From the cell containing the given text, extract its center point as [X, Y] coordinate. 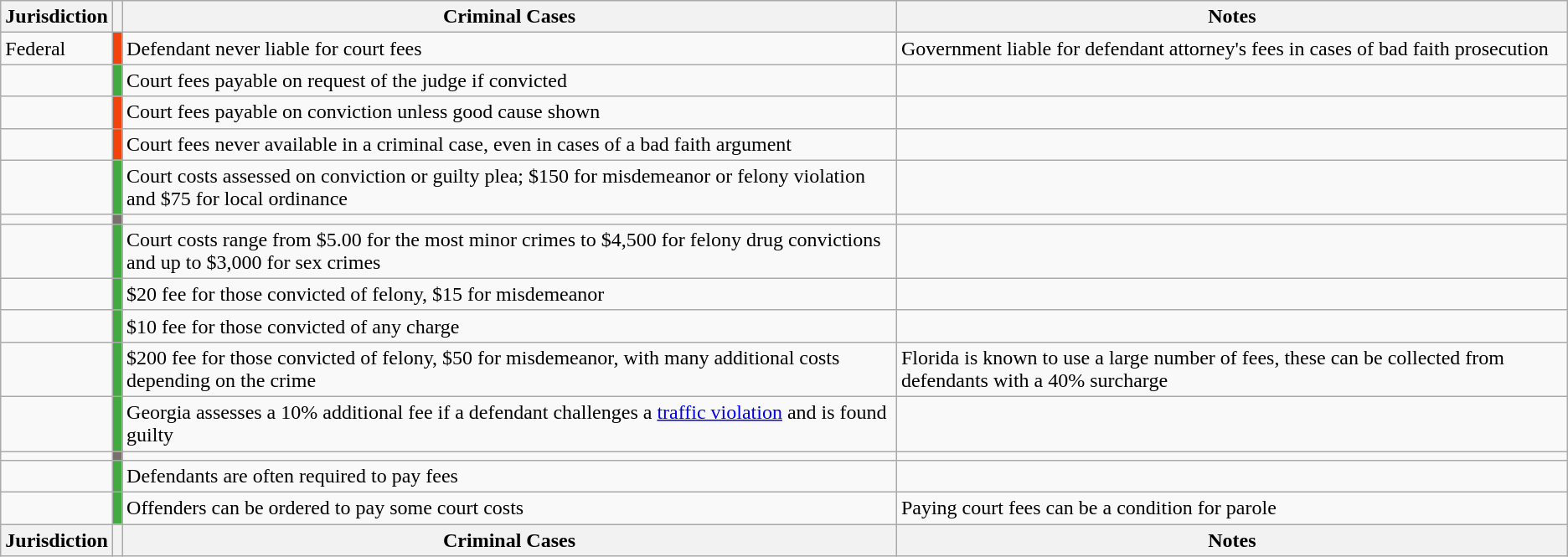
Court costs range from $5.00 for the most minor crimes to $4,500 for felony drug convictions and up to $3,000 for sex crimes [509, 251]
Federal [57, 49]
Paying court fees can be a condition for parole [1231, 508]
$200 fee for those convicted of felony, $50 for misdemeanor, with many additional costs depending on the crime [509, 369]
Court fees payable on conviction unless good cause shown [509, 112]
Court costs assessed on conviction or guilty plea; $150 for misdemeanor or felony violation and $75 for local ordinance [509, 188]
Defendants are often required to pay fees [509, 477]
Florida is known to use a large number of fees, these can be collected from defendants with a 40% surcharge [1231, 369]
Government liable for defendant attorney's fees in cases of bad faith prosecution [1231, 49]
Defendant never liable for court fees [509, 49]
Offenders can be ordered to pay some court costs [509, 508]
$10 fee for those convicted of any charge [509, 326]
Court fees never available in a criminal case, even in cases of a bad faith argument [509, 144]
Court fees payable on request of the judge if convicted [509, 80]
$20 fee for those convicted of felony, $15 for misdemeanor [509, 294]
Georgia assesses a 10% additional fee if a defendant challenges a traffic violation and is found guilty [509, 424]
